Find where the given text appears and provide that cell's center as [x, y] coordinate. 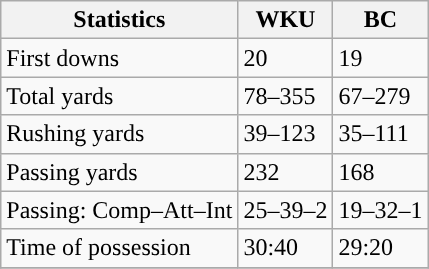
20 [286, 58]
Statistics [120, 20]
29:20 [380, 248]
First downs [120, 58]
Time of possession [120, 248]
19 [380, 58]
Total yards [120, 96]
19–32–1 [380, 210]
30:40 [286, 248]
BC [380, 20]
Passing: Comp–Att–Int [120, 210]
WKU [286, 20]
78–355 [286, 96]
Rushing yards [120, 134]
Passing yards [120, 172]
168 [380, 172]
35–111 [380, 134]
25–39–2 [286, 210]
39–123 [286, 134]
67–279 [380, 96]
232 [286, 172]
